Detect which cell encompasses the target text, then output its (x, y) center coordinate. 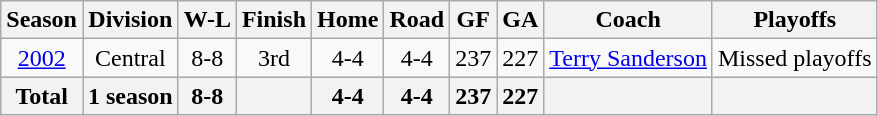
3rd (274, 58)
2002 (42, 58)
Season (42, 20)
Finish (274, 20)
Missed playoffs (794, 58)
Division (130, 20)
Road (417, 20)
Coach (628, 20)
GA (520, 20)
GF (474, 20)
W-L (207, 20)
Central (130, 58)
Home (348, 20)
Terry Sanderson (628, 58)
1 season (130, 96)
Playoffs (794, 20)
Total (42, 96)
